Find where the given text appears and provide that cell's center as (x, y) coordinate. 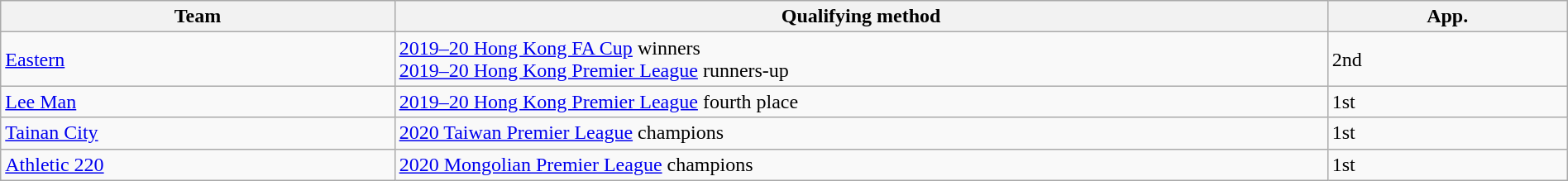
Tainan City (198, 133)
2019–20 Hong Kong Premier League fourth place (861, 102)
2020 Mongolian Premier League champions (861, 164)
2020 Taiwan Premier League champions (861, 133)
Eastern (198, 60)
2nd (1447, 60)
Lee Man (198, 102)
Team (198, 17)
2019–20 Hong Kong FA Cup winners2019–20 Hong Kong Premier League runners-up (861, 60)
App. (1447, 17)
Athletic 220 (198, 164)
Qualifying method (861, 17)
